Detect which cell encompasses the target text, then output its [x, y] center coordinate. 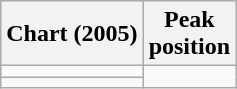
Peakposition [189, 34]
Chart (2005) [72, 34]
